Return the (x, y) coordinate for the center point of the cell that contains the specified text.  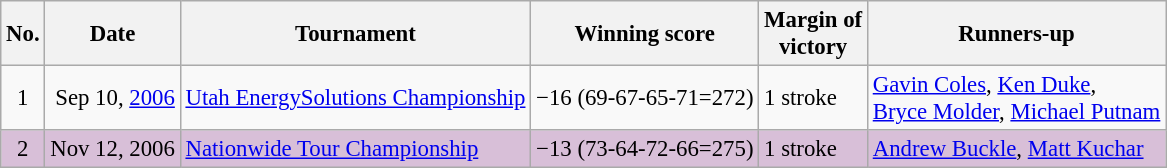
No. (23, 34)
Tournament (356, 34)
Nationwide Tour Championship (356, 149)
Winning score (645, 34)
Date (112, 34)
−13 (73-64-72-66=275) (645, 149)
Nov 12, 2006 (112, 149)
Gavin Coles, Ken Duke, Bryce Molder, Michael Putnam (1016, 98)
1 (23, 98)
−16 (69-67-65-71=272) (645, 98)
Margin ofvictory (814, 34)
2 (23, 149)
Sep 10, 2006 (112, 98)
Utah EnergySolutions Championship (356, 98)
Runners-up (1016, 34)
Andrew Buckle, Matt Kuchar (1016, 149)
